Find where the given text appears and provide that cell's center as (X, Y) coordinate. 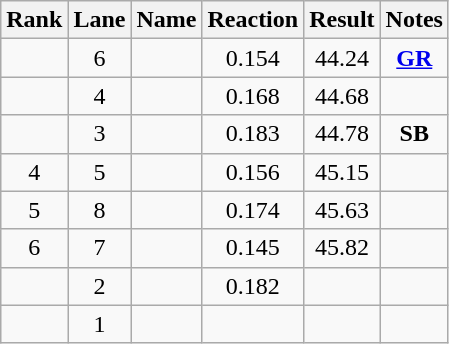
Notes (414, 20)
45.15 (342, 172)
7 (100, 248)
44.68 (342, 96)
44.78 (342, 134)
1 (100, 324)
45.82 (342, 248)
Lane (100, 20)
0.168 (253, 96)
Reaction (253, 20)
GR (414, 58)
0.154 (253, 58)
0.156 (253, 172)
Name (166, 20)
0.174 (253, 210)
Result (342, 20)
45.63 (342, 210)
0.145 (253, 248)
SB (414, 134)
8 (100, 210)
2 (100, 286)
Rank (34, 20)
3 (100, 134)
0.183 (253, 134)
44.24 (342, 58)
0.182 (253, 286)
